Locate the cell with the specified text and output its [X, Y] center coordinate. 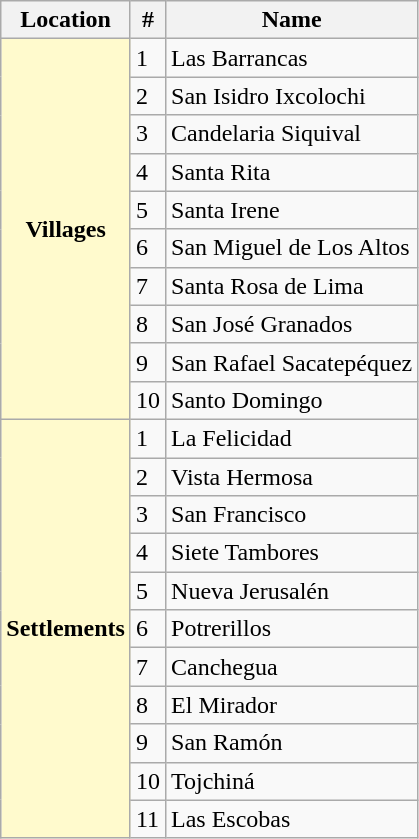
Potrerillos [292, 629]
Nueva Jerusalén [292, 591]
San Rafael Sacatepéquez [292, 362]
Location [66, 20]
San José Granados [292, 324]
Santa Rita [292, 172]
Vista Hermosa [292, 477]
San Isidro Ixcolochi [292, 96]
Villages [66, 230]
Settlements [66, 628]
Canchegua [292, 667]
La Felicidad [292, 438]
El Mirador [292, 705]
Santa Irene [292, 210]
Santo Domingo [292, 400]
# [148, 20]
Candelaria Siquival [292, 134]
Santa Rosa de Lima [292, 286]
San Ramón [292, 743]
Tojchiná [292, 781]
11 [148, 819]
Name [292, 20]
Las Barrancas [292, 58]
San Miguel de Los Altos [292, 248]
San Francisco [292, 515]
Siete Tambores [292, 553]
Las Escobas [292, 819]
